Identify which cell holds the provided text, then report its (x, y) central coordinate. 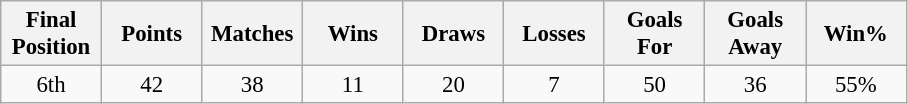
Wins (354, 34)
50 (654, 85)
Goals For (654, 34)
Points (152, 34)
55% (856, 85)
Win% (856, 34)
36 (756, 85)
Matches (252, 34)
11 (354, 85)
20 (454, 85)
Draws (454, 34)
Losses (554, 34)
6th (52, 85)
Final Position (52, 34)
38 (252, 85)
Goals Away (756, 34)
7 (554, 85)
42 (152, 85)
